Determine the (X, Y) coordinate at the center of the cell enclosing the given text.  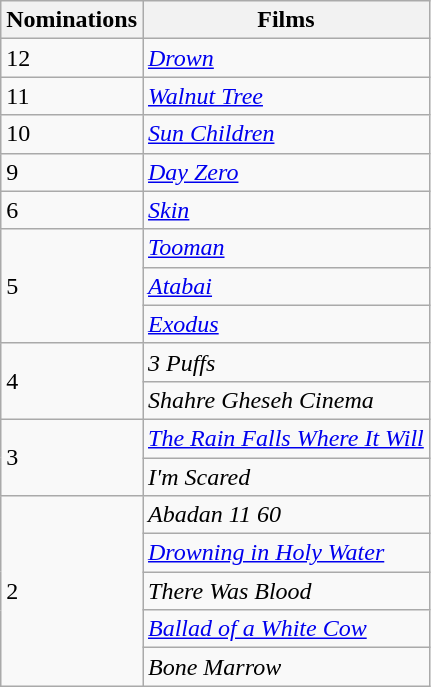
I'm Scared (286, 477)
12 (72, 58)
Nominations (72, 20)
Ballad of a White Cow (286, 629)
Drowning in Holy Water (286, 553)
11 (72, 96)
Shahre Gheseh Cinema (286, 400)
Bone Marrow (286, 667)
Exodus (286, 324)
3 Puffs (286, 362)
Drown (286, 58)
4 (72, 381)
Atabai (286, 286)
Day Zero (286, 172)
Abadan 11 60 (286, 515)
Skin (286, 210)
Sun Children (286, 134)
Walnut Tree (286, 96)
9 (72, 172)
5 (72, 286)
Films (286, 20)
10 (72, 134)
The Rain Falls Where It Will (286, 438)
6 (72, 210)
3 (72, 457)
Tooman (286, 248)
There Was Blood (286, 591)
2 (72, 591)
